Pinpoint the cell where the given text exists, returning its (x, y) midpoint coordinate. 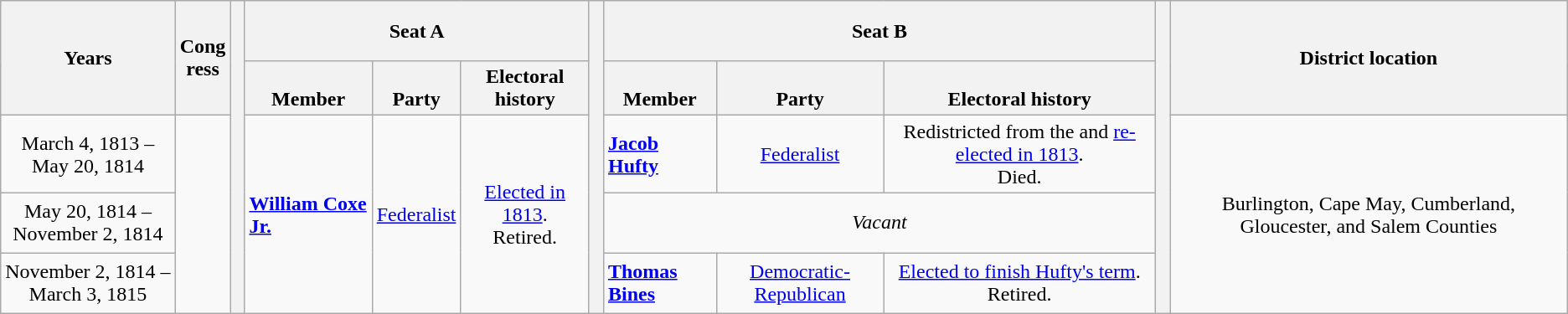
Seat A (417, 31)
May 20, 1814 –November 2, 1814 (88, 223)
District location (1369, 59)
Elected to finish Hufty's term.Retired. (1020, 283)
Jacob Hufty (660, 154)
Seat B (879, 31)
November 2, 1814 –March 3, 1815 (88, 283)
March 4, 1813 –May 20, 1814 (88, 154)
Congress (203, 59)
Thomas Bines (660, 283)
William Coxe Jr. (308, 214)
Democratic-Republican (800, 283)
Burlington, Cape May, Cumberland, Gloucester, and Salem Counties (1369, 214)
Redistricted from the and re-elected in 1813.Died. (1020, 154)
Years (88, 59)
Vacant (879, 223)
Elected in 1813.Retired. (524, 214)
